Locate the cell with the specified text and output its [x, y] center coordinate. 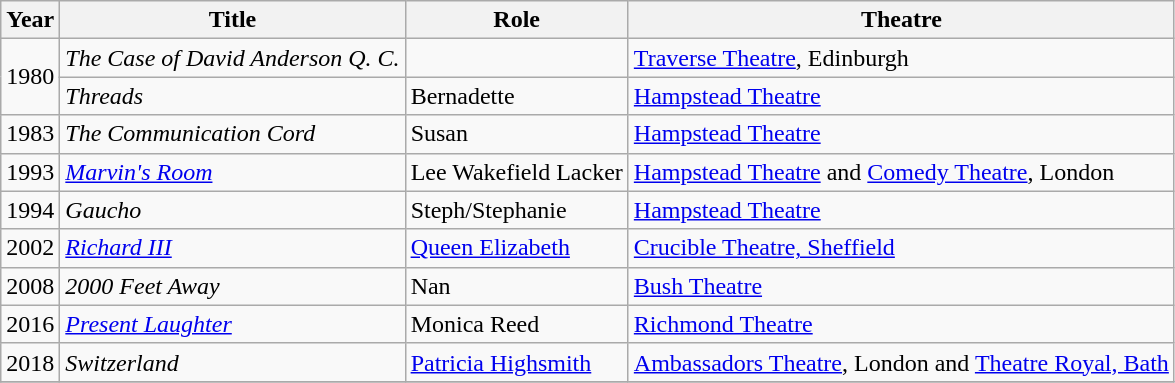
Switzerland [232, 362]
1994 [30, 210]
Richmond Theatre [901, 324]
Ambassadors Theatre, London and Theatre Royal, Bath [901, 362]
2008 [30, 286]
Patricia Highsmith [516, 362]
2018 [30, 362]
Title [232, 20]
Steph/Stephanie [516, 210]
Year [30, 20]
1993 [30, 172]
Gaucho [232, 210]
Theatre [901, 20]
Nan [516, 286]
Bush Theatre [901, 286]
Richard III [232, 248]
Present Laughter [232, 324]
2000 Feet Away [232, 286]
Crucible Theatre, Sheffield [901, 248]
1980 [30, 77]
2016 [30, 324]
Marvin's Room [232, 172]
Bernadette [516, 96]
Queen Elizabeth [516, 248]
Threads [232, 96]
Traverse Theatre, Edinburgh [901, 58]
The Case of David Anderson Q. C. [232, 58]
1983 [30, 134]
The Communication Cord [232, 134]
Monica Reed [516, 324]
Lee Wakefield Lacker [516, 172]
2002 [30, 248]
Susan [516, 134]
Role [516, 20]
Hampstead Theatre and Comedy Theatre, London [901, 172]
